Extract the (X, Y) coordinate from the center of the cell holding the provided text.  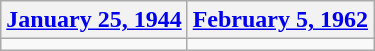
February 5, 1962 (280, 20)
January 25, 1944 (94, 20)
